Output the [X, Y] coordinate of the center of the cell containing the given text.  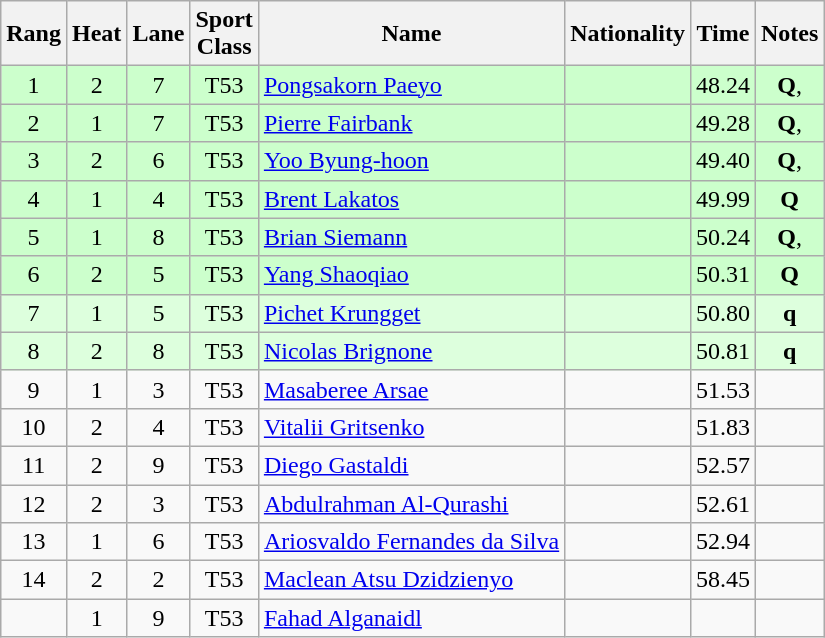
Heat [96, 34]
11 [34, 465]
52.57 [722, 465]
50.24 [722, 237]
58.45 [722, 580]
50.80 [722, 313]
Nicolas Brignone [411, 351]
Yang Shaoqiao [411, 275]
49.99 [722, 199]
Pichet Krungget [411, 313]
Brian Siemann [411, 237]
49.40 [722, 161]
Masaberee Arsae [411, 389]
Notes [790, 34]
Pierre Fairbank [411, 123]
51.83 [722, 427]
52.94 [722, 542]
Lane [158, 34]
Vitalii Gritsenko [411, 427]
Pongsakorn Paeyo [411, 85]
13 [34, 542]
Abdulrahman Al-Qurashi [411, 503]
50.81 [722, 351]
Time [722, 34]
14 [34, 580]
50.31 [722, 275]
52.61 [722, 503]
12 [34, 503]
51.53 [722, 389]
SportClass [224, 34]
Fahad Alganaidl [411, 618]
Name [411, 34]
Ariosvaldo Fernandes da Silva [411, 542]
10 [34, 427]
Yoo Byung-hoon [411, 161]
Nationality [628, 34]
48.24 [722, 85]
Brent Lakatos [411, 199]
Diego Gastaldi [411, 465]
Rang [34, 34]
Maclean Atsu Dzidzienyo [411, 580]
49.28 [722, 123]
